Scan for the cell matching the given text and deliver its [X, Y] coordinate at center. 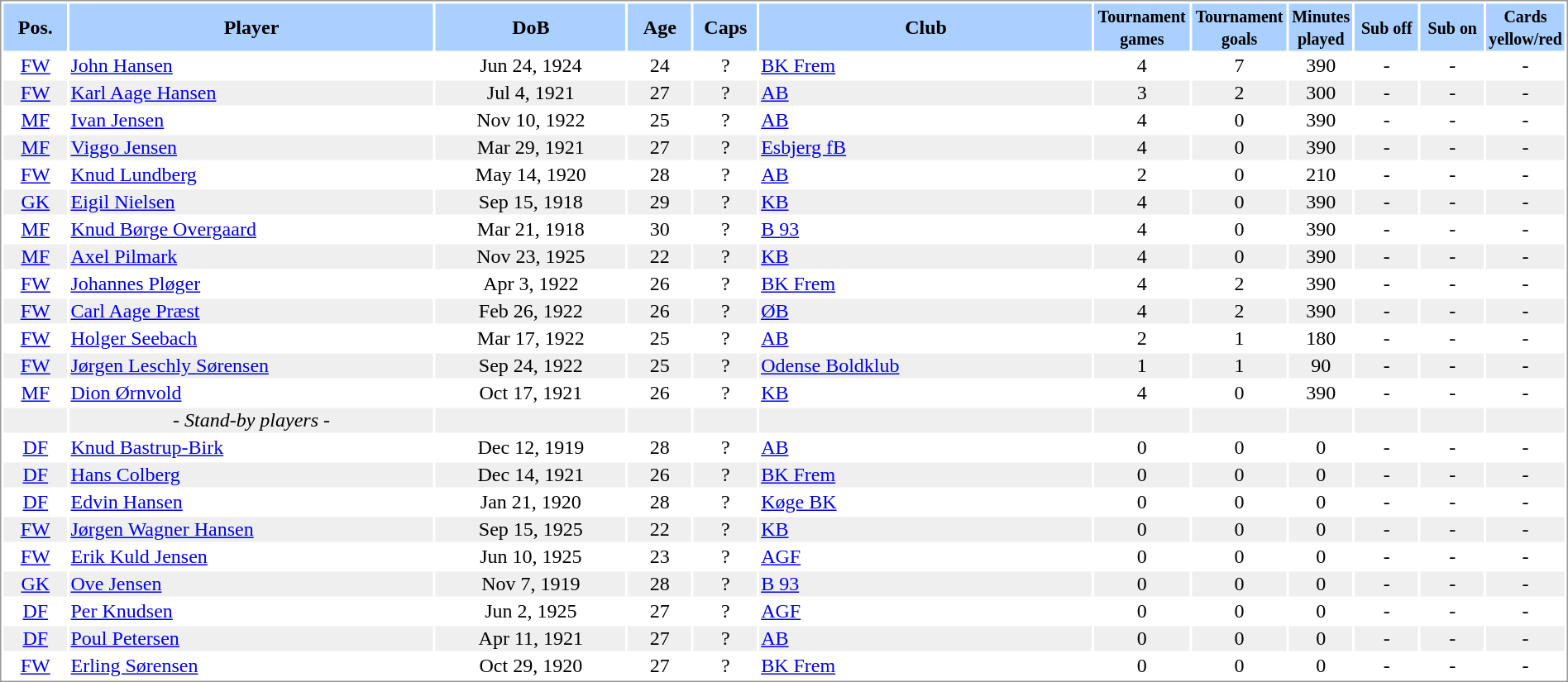
Edvin Hansen [251, 502]
29 [660, 203]
Caps [726, 26]
Dec 12, 1919 [531, 447]
Sub on [1452, 26]
Erling Sørensen [251, 665]
Køge BK [926, 502]
Holger Seebach [251, 338]
Nov 10, 1922 [531, 120]
Apr 11, 1921 [531, 639]
Ove Jensen [251, 584]
Dion Ørnvold [251, 393]
Erik Kuld Jensen [251, 556]
Jun 24, 1924 [531, 65]
Hans Colberg [251, 475]
DoB [531, 26]
90 [1322, 366]
Nov 7, 1919 [531, 584]
Eigil Nielsen [251, 203]
Age [660, 26]
John Hansen [251, 65]
Minutesplayed [1322, 26]
Sep 15, 1918 [531, 203]
Jun 10, 1925 [531, 556]
Dec 14, 1921 [531, 475]
Johannes Pløger [251, 284]
3 [1141, 93]
Sub off [1386, 26]
Jul 4, 1921 [531, 93]
24 [660, 65]
Oct 17, 1921 [531, 393]
Per Knudsen [251, 611]
Feb 26, 1922 [531, 312]
Sep 24, 1922 [531, 366]
30 [660, 229]
Jan 21, 1920 [531, 502]
7 [1239, 65]
Knud Lundberg [251, 174]
Jørgen Leschly Sørensen [251, 366]
210 [1322, 174]
Sep 15, 1925 [531, 530]
Tournamentgames [1141, 26]
- Stand-by players - [251, 421]
Mar 21, 1918 [531, 229]
May 14, 1920 [531, 174]
Esbjerg fB [926, 148]
Player [251, 26]
Pos. [35, 26]
Jun 2, 1925 [531, 611]
Oct 29, 1920 [531, 665]
Knud Børge Overgaard [251, 229]
Carl Aage Præst [251, 312]
Knud Bastrup-Birk [251, 447]
Cardsyellow/red [1526, 26]
Odense Boldklub [926, 366]
Nov 23, 1925 [531, 257]
Viggo Jensen [251, 148]
ØB [926, 312]
23 [660, 556]
Karl Aage Hansen [251, 93]
Tournamentgoals [1239, 26]
Apr 3, 1922 [531, 284]
300 [1322, 93]
Poul Petersen [251, 639]
Club [926, 26]
Mar 29, 1921 [531, 148]
Ivan Jensen [251, 120]
Jørgen Wagner Hansen [251, 530]
Axel Pilmark [251, 257]
180 [1322, 338]
Mar 17, 1922 [531, 338]
